Determine the (X, Y) coordinate at the center of the cell enclosing the given text.  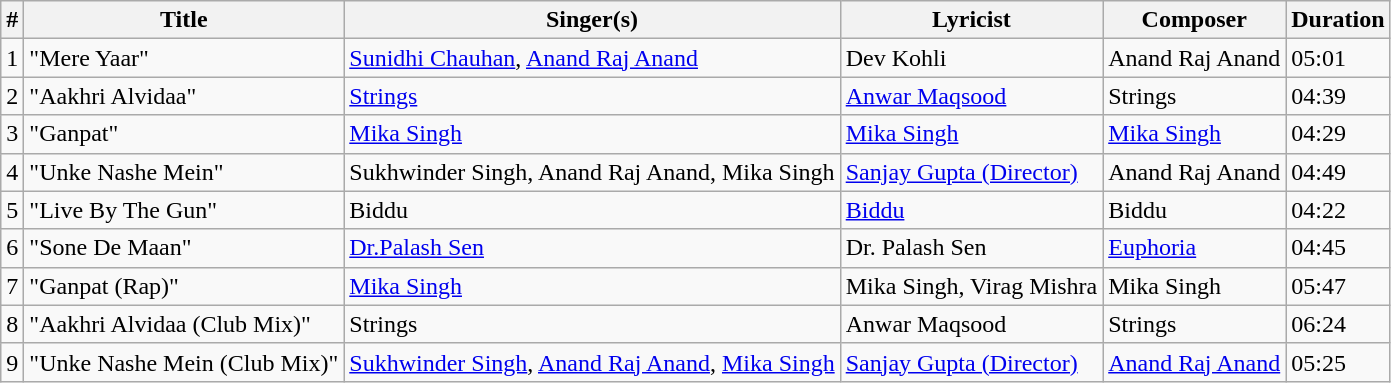
05:25 (1338, 362)
Sunidhi Chauhan, Anand Raj Anand (592, 58)
# (12, 20)
05:47 (1338, 286)
"Ganpat" (184, 134)
Dev Kohli (971, 58)
04:29 (1338, 134)
06:24 (1338, 324)
04:39 (1338, 96)
8 (12, 324)
Lyricist (971, 20)
4 (12, 172)
"Aakhri Alvidaa (Club Mix)" (184, 324)
Singer(s) (592, 20)
"Live By The Gun" (184, 210)
7 (12, 286)
Title (184, 20)
"Ganpat (Rap)" (184, 286)
"Sone De Maan" (184, 248)
Dr. Palash Sen (971, 248)
Euphoria (1194, 248)
1 (12, 58)
Duration (1338, 20)
3 (12, 134)
04:49 (1338, 172)
Composer (1194, 20)
2 (12, 96)
04:45 (1338, 248)
9 (12, 362)
"Aakhri Alvidaa" (184, 96)
04:22 (1338, 210)
5 (12, 210)
05:01 (1338, 58)
"Unke Nashe Mein (Club Mix)" (184, 362)
"Unke Nashe Mein" (184, 172)
6 (12, 248)
Dr.Palash Sen (592, 248)
Mika Singh, Virag Mishra (971, 286)
"Mere Yaar" (184, 58)
